For the text-containing cell, return its midpoint in (X, Y) coordinate format. 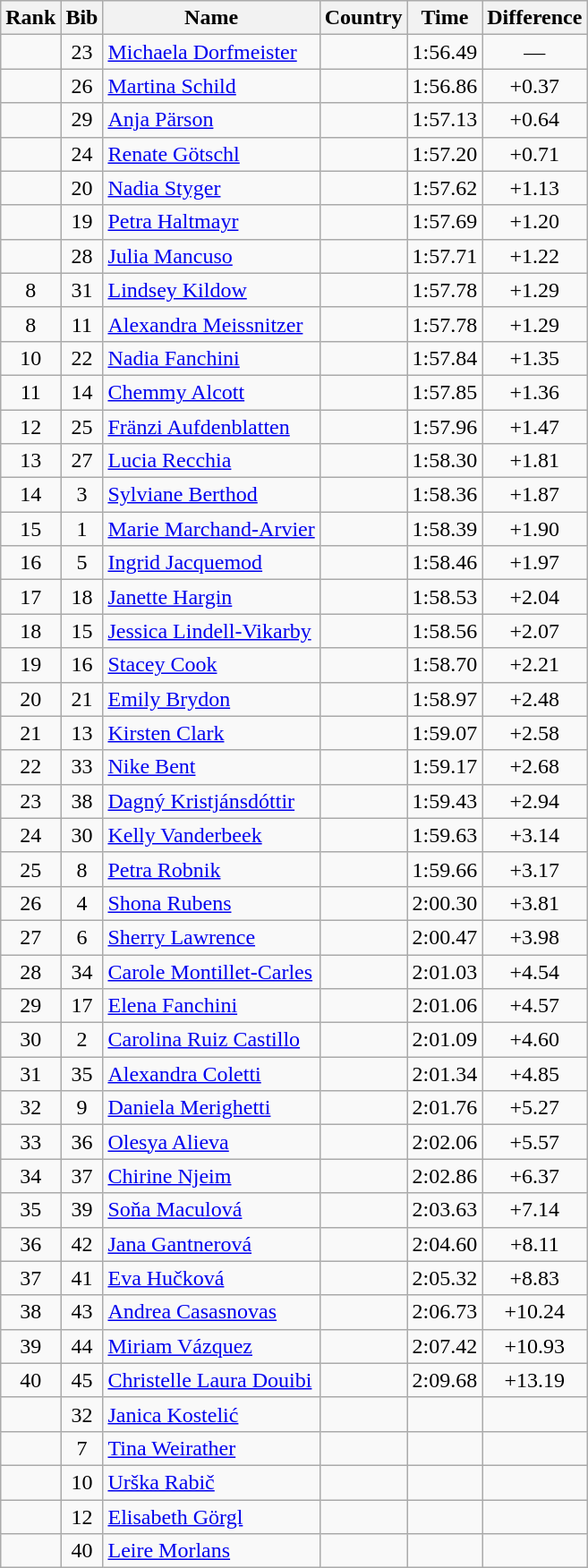
— (535, 52)
Leire Morlans (211, 1551)
+1.35 (535, 358)
2:00.47 (445, 937)
Jessica Lindell-Vikarby (211, 631)
1:59.43 (445, 801)
2 (82, 1040)
2:04.60 (445, 1244)
Eva Hučková (211, 1278)
+2.68 (535, 767)
Tina Weirather (211, 1448)
Martina Schild (211, 86)
Dagný Kristjánsdóttir (211, 801)
+0.64 (535, 120)
Andrea Casasnovas (211, 1312)
2:01.34 (445, 1074)
Renate Götschl (211, 154)
Name (211, 18)
Nadia Styger (211, 188)
+5.27 (535, 1108)
Nike Bent (211, 767)
2:02.86 (445, 1176)
6 (82, 937)
5 (82, 563)
Emily Brydon (211, 699)
1:58.30 (445, 461)
+3.98 (535, 937)
1:57.71 (445, 256)
Carole Montillet-Carles (211, 971)
+1.47 (535, 427)
1:58.56 (445, 631)
+1.87 (535, 495)
Shona Rubens (211, 903)
+2.94 (535, 801)
1:58.36 (445, 495)
2:09.68 (445, 1380)
44 (82, 1346)
Urška Rabič (211, 1482)
Kelly Vanderbeek (211, 835)
Kirsten Clark (211, 733)
+10.24 (535, 1312)
Alexandra Coletti (211, 1074)
1:59.17 (445, 767)
41 (82, 1278)
+7.14 (535, 1210)
Miriam Vázquez (211, 1346)
1:59.07 (445, 733)
1:58.46 (445, 563)
Janette Hargin (211, 597)
+10.93 (535, 1346)
+2.04 (535, 597)
Chirine Njeim (211, 1176)
+0.71 (535, 154)
Carolina Ruiz Castillo (211, 1040)
1 (82, 529)
Sherry Lawrence (211, 937)
Jana Gantnerová (211, 1244)
1:57.13 (445, 120)
43 (82, 1312)
7 (82, 1448)
Petra Robnik (211, 869)
Christelle Laura Douibi (211, 1380)
Sylviane Berthod (211, 495)
+4.85 (535, 1074)
Anja Pärson (211, 120)
2:00.30 (445, 903)
1:57.69 (445, 222)
+1.90 (535, 529)
+1.97 (535, 563)
Chemmy Alcott (211, 392)
+2.21 (535, 665)
Stacey Cook (211, 665)
Petra Haltmayr (211, 222)
+5.57 (535, 1142)
+1.36 (535, 392)
2:01.06 (445, 1006)
+4.60 (535, 1040)
+3.17 (535, 869)
+2.07 (535, 631)
2:02.06 (445, 1142)
Difference (535, 18)
+3.14 (535, 835)
+2.58 (535, 733)
+0.37 (535, 86)
2:03.63 (445, 1210)
Country (363, 18)
2:01.03 (445, 971)
1:58.97 (445, 699)
1:59.63 (445, 835)
9 (82, 1108)
1:57.62 (445, 188)
1:57.20 (445, 154)
+13.19 (535, 1380)
3 (82, 495)
Soňa Maculová (211, 1210)
1:58.70 (445, 665)
+8.11 (535, 1244)
+1.20 (535, 222)
+6.37 (535, 1176)
2:06.73 (445, 1312)
2:01.09 (445, 1040)
Rank (30, 18)
Janica Kostelić (211, 1414)
Ingrid Jacquemod (211, 563)
2:01.76 (445, 1108)
Nadia Fanchini (211, 358)
+8.83 (535, 1278)
1:58.53 (445, 597)
+4.57 (535, 1006)
1:57.96 (445, 427)
+1.22 (535, 256)
Elena Fanchini (211, 1006)
Fränzi Aufdenblatten (211, 427)
1:57.85 (445, 392)
+4.54 (535, 971)
2:05.32 (445, 1278)
1:58.39 (445, 529)
Bib (82, 18)
45 (82, 1380)
Michaela Dorfmeister (211, 52)
Lindsey Kildow (211, 290)
+3.81 (535, 903)
Daniela Merighetti (211, 1108)
+2.48 (535, 699)
Olesya Alieva (211, 1142)
4 (82, 903)
+1.81 (535, 461)
Alexandra Meissnitzer (211, 324)
Elisabeth Görgl (211, 1517)
1:57.84 (445, 358)
1:56.49 (445, 52)
1:59.66 (445, 869)
42 (82, 1244)
Lucia Recchia (211, 461)
Time (445, 18)
2:07.42 (445, 1346)
+1.13 (535, 188)
Julia Mancuso (211, 256)
1:56.86 (445, 86)
Marie Marchand-Arvier (211, 529)
